Pinpoint the cell where the given text exists, returning its (x, y) midpoint coordinate. 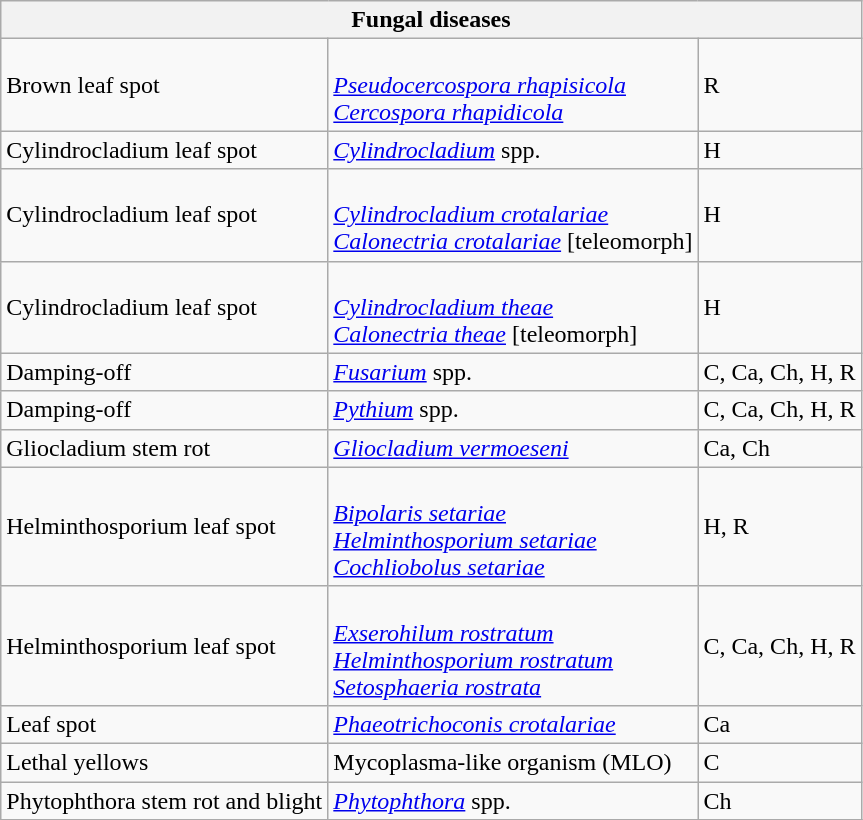
Lethal yellows (164, 762)
Brown leaf spot (164, 85)
Cylindrocladium spp. (513, 150)
H, R (780, 526)
Cylindrocladium crotalariae Calonectria crotalariae [teleomorph] (513, 215)
Pythium spp. (513, 410)
Ca, Ch (780, 448)
C (780, 762)
Fungal diseases (431, 20)
Phytophthora stem rot and blight (164, 801)
Ch (780, 801)
Pseudocercospora rhapisicola Cercospora rhapidicola (513, 85)
Phytophthora spp. (513, 801)
Exserohilum rostratum Helminthosporium rostratum Setosphaeria rostrata (513, 646)
Leaf spot (164, 724)
Fusarium spp. (513, 372)
Gliocladium stem rot (164, 448)
Cylindrocladium theae Calonectria theae [teleomorph] (513, 307)
R (780, 85)
Mycoplasma-like organism (MLO) (513, 762)
Phaeotrichoconis crotalariae (513, 724)
Gliocladium vermoeseni (513, 448)
Bipolaris setariae Helminthosporium setariae Cochliobolus setariae (513, 526)
Ca (780, 724)
